Determine the (X, Y) coordinate at the center of the cell enclosing the given text.  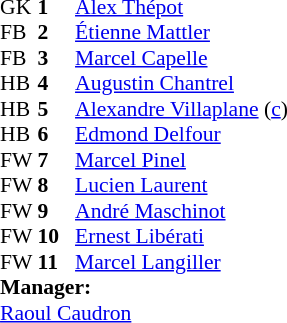
11 (57, 262)
6 (57, 135)
4 (57, 83)
3 (57, 58)
5 (57, 109)
8 (57, 185)
2 (57, 33)
10 (57, 237)
7 (57, 160)
9 (57, 211)
